Return the (X, Y) coordinate for the center point of the cell that contains the specified text.  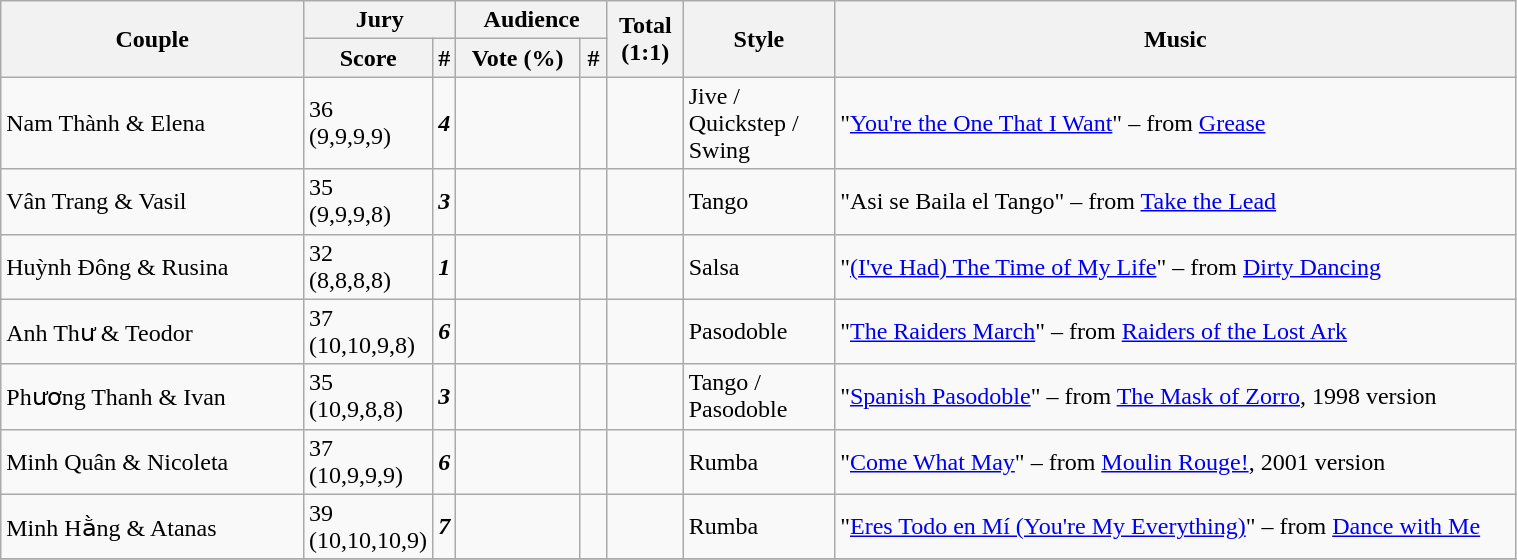
"(I've Had) The Time of My Life" – from Dirty Dancing (1176, 266)
"Eres Todo en Mí (You're My Everything)" – from Dance with Me (1176, 526)
Tango / Pasodoble (758, 396)
Couple (152, 39)
"Come What May" – from Moulin Rouge!, 2001 version (1176, 462)
4 (444, 123)
Nam Thành & Elena (152, 123)
37 (10,10,9,8) (368, 332)
"Spanish Pasodoble" – from The Mask of Zorro, 1998 version (1176, 396)
Minh Hằng & Atanas (152, 526)
1 (444, 266)
Jury (380, 20)
Score (368, 58)
Total (1:1) (645, 39)
Jive / Quickstep / Swing (758, 123)
36 (9,9,9,9) (368, 123)
Vote (%) (518, 58)
Salsa (758, 266)
Vân Trang & Vasil (152, 202)
39 (10,10,10,9) (368, 526)
Style (758, 39)
37 (10,9,9,9) (368, 462)
Music (1176, 39)
35 (9,9,9,8) (368, 202)
Minh Quân & Nicoleta (152, 462)
Huỳnh Đông & Rusina (152, 266)
Anh Thư & Teodor (152, 332)
"Asi se Baila el Tango" – from Take the Lead (1176, 202)
7 (444, 526)
35 (10,9,8,8) (368, 396)
Audience (532, 20)
Pasodoble (758, 332)
Tango (758, 202)
Phương Thanh & Ivan (152, 396)
"You're the One That I Want" – from Grease (1176, 123)
32 (8,8,8,8) (368, 266)
"The Raiders March" – from Raiders of the Lost Ark (1176, 332)
